Extract the (X, Y) coordinate from the center of the cell holding the provided text.  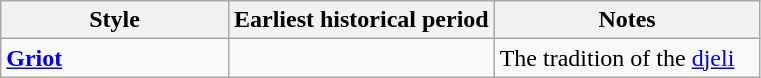
Griot (115, 58)
Style (115, 20)
The tradition of the djeli (627, 58)
Notes (627, 20)
Earliest historical period (361, 20)
